From the cell containing the given text, extract its center point as [x, y] coordinate. 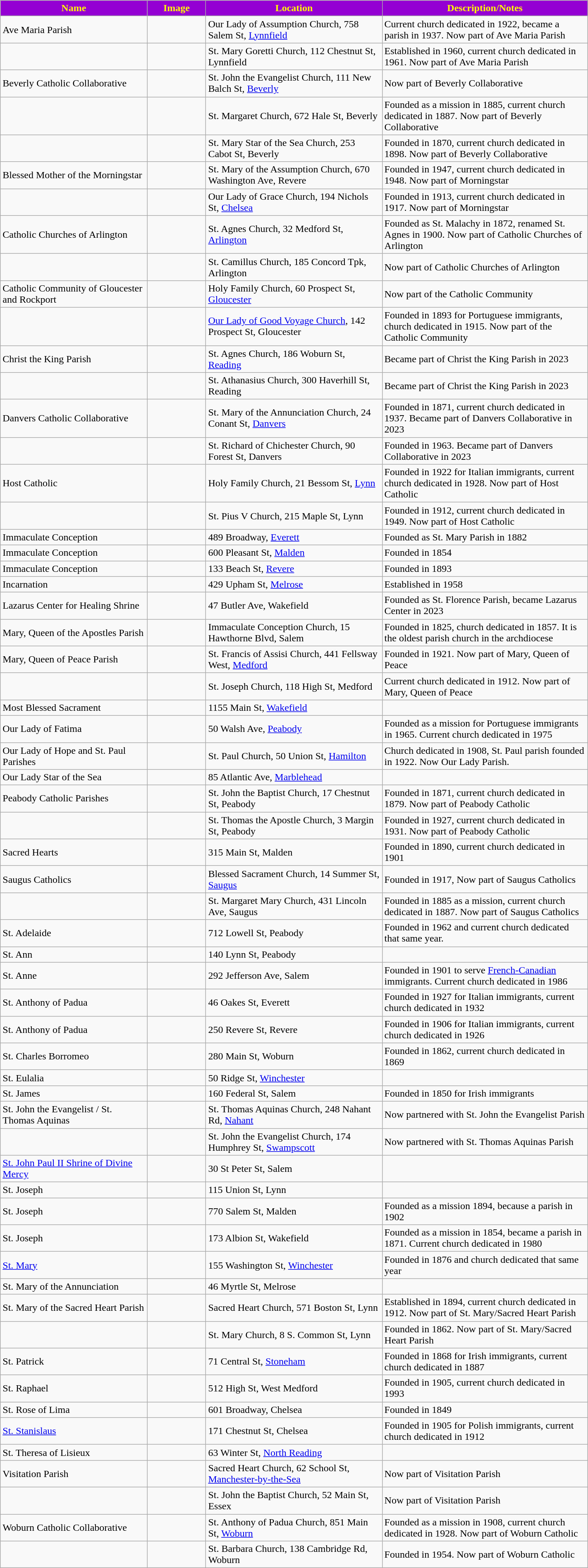
Founded in 1921. Now part of Mary, Queen of Peace [485, 659]
St. Mary Star of the Sea Church, 253 Cabot St, Beverly [294, 148]
280 Main St, Woburn [294, 1056]
Founded in 1917, Now part of Saugus Catholics [485, 879]
Founded in 1905, current church dedicated in 1993 [485, 1389]
Our Lady of Good Voyage Church, 142 Prospect St, Gloucester [294, 326]
St. John the Baptist Church, 17 Chestnut St, Peabody [294, 799]
Image [177, 8]
Mary, Queen of the Apostles Parish [74, 633]
Now part of Beverly Collaborative [485, 84]
Beverly Catholic Collaborative [74, 84]
Founded in 1850 for Irish immigrants [485, 1093]
St. Paul Church, 50 Union St, Hamilton [294, 756]
160 Federal St, Salem [294, 1093]
63 Winter St, North Reading [294, 1452]
St. Stanislaus [74, 1431]
Founded in 1905 for Polish immigrants, current church dedicated in 1912 [485, 1431]
Founded as St. Mary Parish in 1882 [485, 537]
St. Agnes Church, 32 Medford St, Arlington [294, 234]
30 St Peter St, Salem [294, 1169]
Founded in 1927, current church dedicated in 1931. Now part of Peabody Catholic [485, 825]
Founded in 1825, church dedicated in 1857. It is the oldest parish church in the archdiocese [485, 633]
Current church dedicated in 1922, became a parish in 1937. Now part of Ave Maria Parish [485, 30]
Now partnered with St. John the Evangelist Parish [485, 1115]
St. Francis of Assisi Church, 441 Fellsway West, Medford [294, 659]
St. Raphael [74, 1389]
Woburn Catholic Collaborative [74, 1527]
St. John the Evangelist Church, 174 Humphrey St, Swampscott [294, 1141]
512 High St, West Medford [294, 1389]
Founded in 1947, current church dedicated in 1948. Now part of Morningstar [485, 175]
Holy Family Church, 21 Bessom St, Lynn [294, 483]
Most Blessed Sacrament [74, 708]
Blessed Sacrament Church, 14 Summer St, Saugus [294, 879]
St. John the Evangelist Church, 111 New Balch St, Beverly [294, 84]
85 Atlantic Ave, Marblehead [294, 777]
St. Anthony of Padua Church, 851 Main St, Woburn [294, 1527]
Founded in 1862. Now part of St. Mary/Sacred Heart Parish [485, 1335]
Our Lady of Hope and St. Paul Parishes [74, 756]
St. Margaret Mary Church, 431 Lincoln Ave, Saugus [294, 906]
Established in 1958 [485, 584]
Catholic Community of Gloucester and Rockport [74, 294]
133 Beach St, Revere [294, 569]
Immaculate Conception Church, 15 Hawthorne Blvd, Salem [294, 633]
Current church dedicated in 1912. Now part of Mary, Queen of Peace [485, 686]
Our Lady Star of the Sea [74, 777]
St. Mary [74, 1265]
Now part of the Catholic Community [485, 294]
Holy Family Church, 60 Prospect St, Gloucester [294, 294]
Ave Maria Parish [74, 30]
St. Pius V Church, 215 Maple St, Lynn [294, 516]
Founded in 1912, current church dedicated in 1949. Now part of Host Catholic [485, 516]
Sacred Hearts [74, 853]
Founded as a mission for Portuguese immigrants in 1965. Current church dedicated in 1975 [485, 729]
Founded in 1922 for Italian immigrants, current church dedicated in 1928. Now part of Host Catholic [485, 483]
St. Theresa of Lisieux [74, 1452]
St. Eulalia [74, 1078]
292 Jefferson Ave, Salem [294, 976]
Founded in 1871, current church dedicated in 1879. Now part of Peabody Catholic [485, 799]
Danvers Catholic Collaborative [74, 418]
Founded as St. Florence Parish, became Lazarus Center in 2023 [485, 605]
50 Walsh Ave, Peabody [294, 729]
St. Mary of the Assumption Church, 670 Washington Ave, Revere [294, 175]
Saugus Catholics [74, 879]
1155 Main St, Wakefield [294, 708]
Name [74, 8]
Established in 1960, current church dedicated in 1961. Now part of Ave Maria Parish [485, 56]
46 Oakes St, Everett [294, 1002]
489 Broadway, Everett [294, 537]
Founded in 1885 as a mission, current church dedicated in 1887. Now part of Saugus Catholics [485, 906]
601 Broadway, Chelsea [294, 1410]
Sacred Heart Church, 62 School St, Manchester-by-the-Sea [294, 1474]
Now partnered with St. Thomas Aquinas Parish [485, 1141]
St. Patrick [74, 1361]
St. Barbara Church, 138 Cambridge Rd, Woburn [294, 1555]
Visitation Parish [74, 1474]
Sacred Heart Church, 571 Boston St, Lynn [294, 1307]
St. Margaret Church, 672 Hale St, Beverly [294, 116]
Host Catholic [74, 483]
St. Thomas the Apostle Church, 3 Margin St, Peabody [294, 825]
St. Camillus Church, 185 Concord Tpk, Arlington [294, 267]
St. Mary Goretti Church, 112 Chestnut St, Lynnfield [294, 56]
Founded as a mission in 1885, current church dedicated in 1887. Now part of Beverly Collaborative [485, 116]
Founded in 1890, current church dedicated in 1901 [485, 853]
Founded as a mission 1894, because a parish in 1902 [485, 1212]
St. Athanasius Church, 300 Haverhill St, Reading [294, 386]
St. Charles Borromeo [74, 1056]
770 Salem St, Malden [294, 1212]
St. Thomas Aquinas Church, 248 Nahant Rd, Nahant [294, 1115]
Founded as a mission in 1854, became a parish in 1871. Current church dedicated in 1980 [485, 1238]
Lazarus Center for Healing Shrine [74, 605]
Founded in 1913, current church dedicated in 1917. Now part of Morningstar [485, 202]
Mary, Queen of Peace Parish [74, 659]
Founded in 1906 for Italian immigrants, current church dedicated in 1926 [485, 1030]
600 Pleasant St, Malden [294, 553]
Christ the King Parish [74, 359]
Founded in 1963. Became part of Danvers Collaborative in 2023 [485, 451]
Founded in 1893 for Portuguese immigrants, church dedicated in 1915. Now part of the Catholic Community [485, 326]
155 Washington St, Winchester [294, 1265]
115 Union St, Lynn [294, 1190]
St. Richard of Chichester Church, 90 Forest St, Danvers [294, 451]
Our Lady of Fatima [74, 729]
St. James [74, 1093]
Incarnation [74, 584]
Now part of Catholic Churches of Arlington [485, 267]
Established in 1894, current church dedicated in 1912. Now part of St. Mary/Sacred Heart Parish [485, 1307]
St. Rose of Lima [74, 1410]
St. John the Baptist Church, 52 Main St, Essex [294, 1500]
Church dedicated in 1908, St. Paul parish founded in 1922. Now Our Lady Parish. [485, 756]
Founded in 1862, current church dedicated in 1869 [485, 1056]
St. Mary of the Sacred Heart Parish [74, 1307]
Catholic Churches of Arlington [74, 234]
Founded in 1849 [485, 1410]
St. Ann [74, 954]
Founded in 1876 and church dedicated that same year [485, 1265]
Founded in 1954. Now part of Woburn Catholic [485, 1555]
Founded in 1870, current church dedicated in 1898. Now part of Beverly Collaborative [485, 148]
St. Anne [74, 976]
St. Agnes Church, 186 Woburn St, Reading [294, 359]
Description/Notes [485, 8]
47 Butler Ave, Wakefield [294, 605]
Founded in 1854 [485, 553]
Our Lady of Assumption Church, 758 Salem St, Lynnfield [294, 30]
St. Joseph Church, 118 High St, Medford [294, 686]
Peabody Catholic Parishes [74, 799]
Founded in 1871, current church dedicated in 1937. Became part of Danvers Collaborative in 2023 [485, 418]
Founded in 1868 for Irish immigrants, current church dedicated in 1887 [485, 1361]
St. John the Evangelist / St. Thomas Aquinas [74, 1115]
Our Lady of Grace Church, 194 Nichols St, Chelsea [294, 202]
Founded in 1962 and current church dedicated that same year. [485, 933]
Founded in 1893 [485, 569]
St. John Paul II Shrine of Divine Mercy [74, 1169]
Location [294, 8]
St. Mary of the Annunciation Church, 24 Conant St, Danvers [294, 418]
429 Upham St, Melrose [294, 584]
712 Lowell St, Peabody [294, 933]
Founded in 1927 for Italian immigrants, current church dedicated in 1932 [485, 1002]
St. Mary Church, 8 S. Common St, Lynn [294, 1335]
46 Myrtle St, Melrose [294, 1286]
Founded in 1901 to serve French-Canadian immigrants. Current church dedicated in 1986 [485, 976]
71 Central St, Stoneham [294, 1361]
St. Adelaide [74, 933]
173 Albion St, Wakefield [294, 1238]
St. Mary of the Annunciation [74, 1286]
171 Chestnut St, Chelsea [294, 1431]
Founded as a mission in 1908, current church dedicated in 1928. Now part of Woburn Catholic [485, 1527]
50 Ridge St, Winchester [294, 1078]
140 Lynn St, Peabody [294, 954]
315 Main St, Malden [294, 853]
Founded as St. Malachy in 1872, renamed St. Agnes in 1900. Now part of Catholic Churches of Arlington [485, 234]
250 Revere St, Revere [294, 1030]
Blessed Mother of the Morningstar [74, 175]
